Return the (x, y) coordinate for the center point of the cell that contains the specified text.  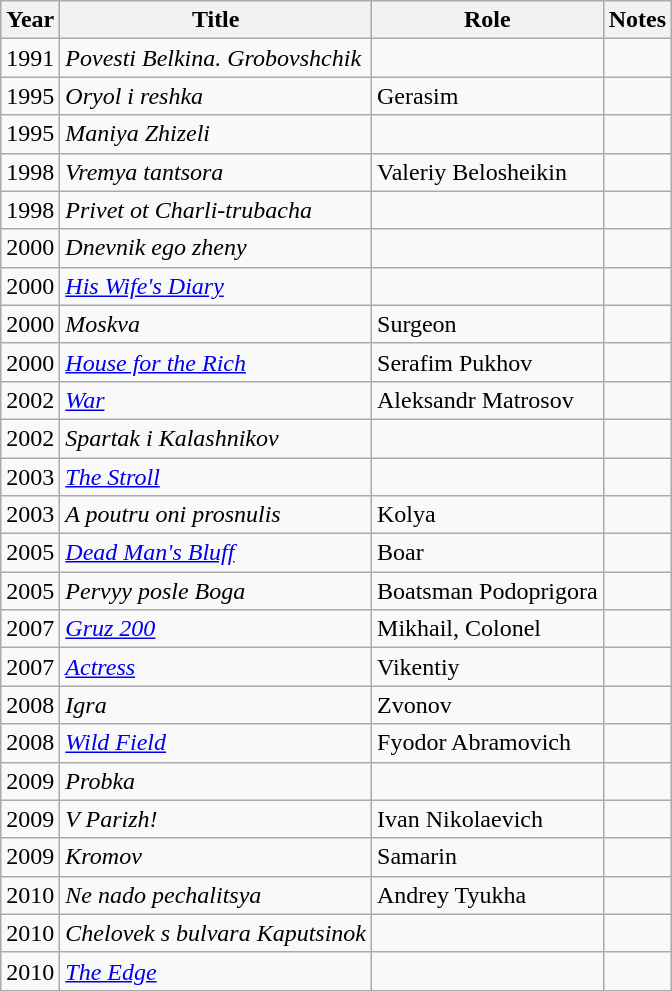
Boar (488, 553)
Kolya (488, 515)
Ivan Nikolaevich (488, 819)
Probka (216, 781)
Povesti Belkina. Grobovshchik (216, 58)
Gruz 200 (216, 629)
Serafim Pukhov (488, 362)
Samarin (488, 857)
Boatsman Podoprigora (488, 591)
The Stroll (216, 477)
Mikhail, Colonel (488, 629)
Aleksandr Matrosov (488, 400)
Zvonov (488, 705)
V Parizh! (216, 819)
Vikentiy (488, 667)
1991 (30, 58)
Chelovek s bulvara Kaputsinok (216, 933)
Surgeon (488, 324)
His Wife's Diary (216, 286)
Pervyy posle Boga (216, 591)
Gerasim (488, 96)
Fyodor Abramovich (488, 743)
Moskva (216, 324)
Kromov (216, 857)
House for the Rich (216, 362)
A poutru oni prosnulis (216, 515)
Maniya Zhizeli (216, 134)
Year (30, 20)
Privet ot Charli-trubacha (216, 210)
The Edge (216, 971)
Notes (637, 20)
Dead Man's Bluff (216, 553)
Oryol i reshka (216, 96)
Igra (216, 705)
Wild Field (216, 743)
Dnevnik ego zheny (216, 248)
Vremya tantsora (216, 172)
Ne nado pechalitsya (216, 895)
Spartak i Kalashnikov (216, 438)
Andrey Tyukha (488, 895)
Actress (216, 667)
Valeriy Belosheikin (488, 172)
War (216, 400)
Role (488, 20)
Title (216, 20)
